Detect which cell encompasses the target text, then output its (X, Y) center coordinate. 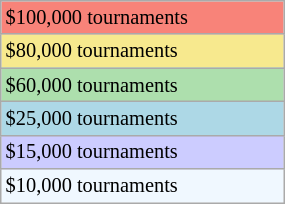
$60,000 tournaments (142, 85)
$80,000 tournaments (142, 51)
$100,000 tournaments (142, 17)
$25,000 tournaments (142, 118)
$10,000 tournaments (142, 186)
$15,000 tournaments (142, 152)
